Provide the (X, Y) coordinate of the cell's center where the given text is located.  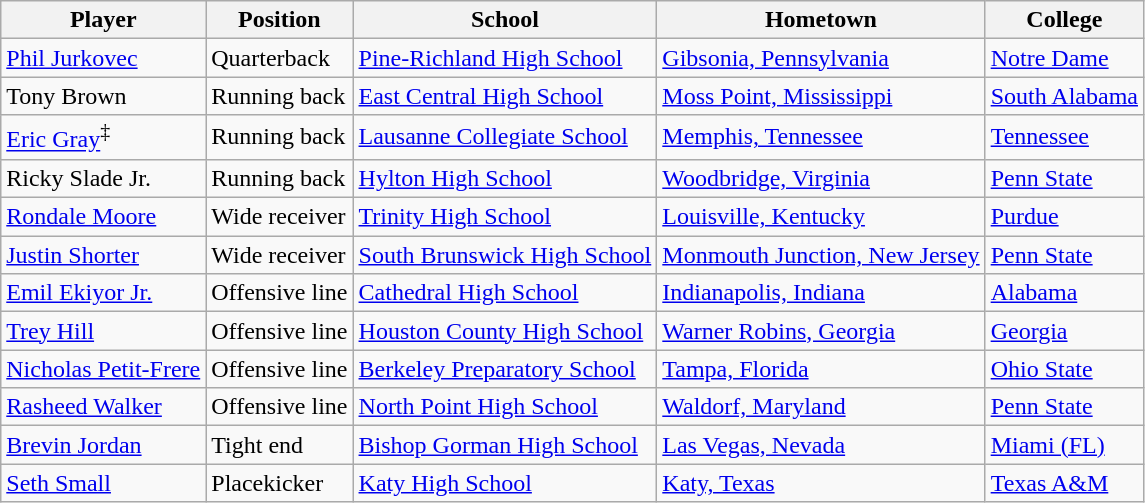
Gibsonia, Pennsylvania (821, 58)
Purdue (1064, 217)
Placekicker (280, 483)
Louisville, Kentucky (821, 217)
Texas A&M (1064, 483)
Miami (FL) (1064, 445)
Warner Robins, Georgia (821, 331)
South Brunswick High School (505, 255)
Emil Ekiyor Jr. (104, 293)
Georgia (1064, 331)
School (505, 20)
Player (104, 20)
Woodbridge, Virginia (821, 178)
Tampa, Florida (821, 369)
Lausanne Collegiate School (505, 138)
Katy, Texas (821, 483)
Quarterback (280, 58)
Las Vegas, Nevada (821, 445)
Tennessee (1064, 138)
Alabama (1064, 293)
Hometown (821, 20)
Justin Shorter (104, 255)
Cathedral High School (505, 293)
Eric Gray‡ (104, 138)
Phil Jurkovec (104, 58)
Seth Small (104, 483)
Position (280, 20)
Berkeley Preparatory School (505, 369)
Houston County High School (505, 331)
Trinity High School (505, 217)
Tight end (280, 445)
Rondale Moore (104, 217)
Trey Hill (104, 331)
Ricky Slade Jr. (104, 178)
East Central High School (505, 96)
Monmouth Junction, New Jersey (821, 255)
College (1064, 20)
Bishop Gorman High School (505, 445)
Moss Point, Mississippi (821, 96)
Indianapolis, Indiana (821, 293)
Katy High School (505, 483)
Notre Dame (1064, 58)
Tony Brown (104, 96)
Memphis, Tennessee (821, 138)
Brevin Jordan (104, 445)
Nicholas Petit-Frere (104, 369)
Hylton High School (505, 178)
South Alabama (1064, 96)
Pine-Richland High School (505, 58)
North Point High School (505, 407)
Ohio State (1064, 369)
Rasheed Walker (104, 407)
Waldorf, Maryland (821, 407)
